Provide the (x, y) coordinate of the cell's center where the given text is located.  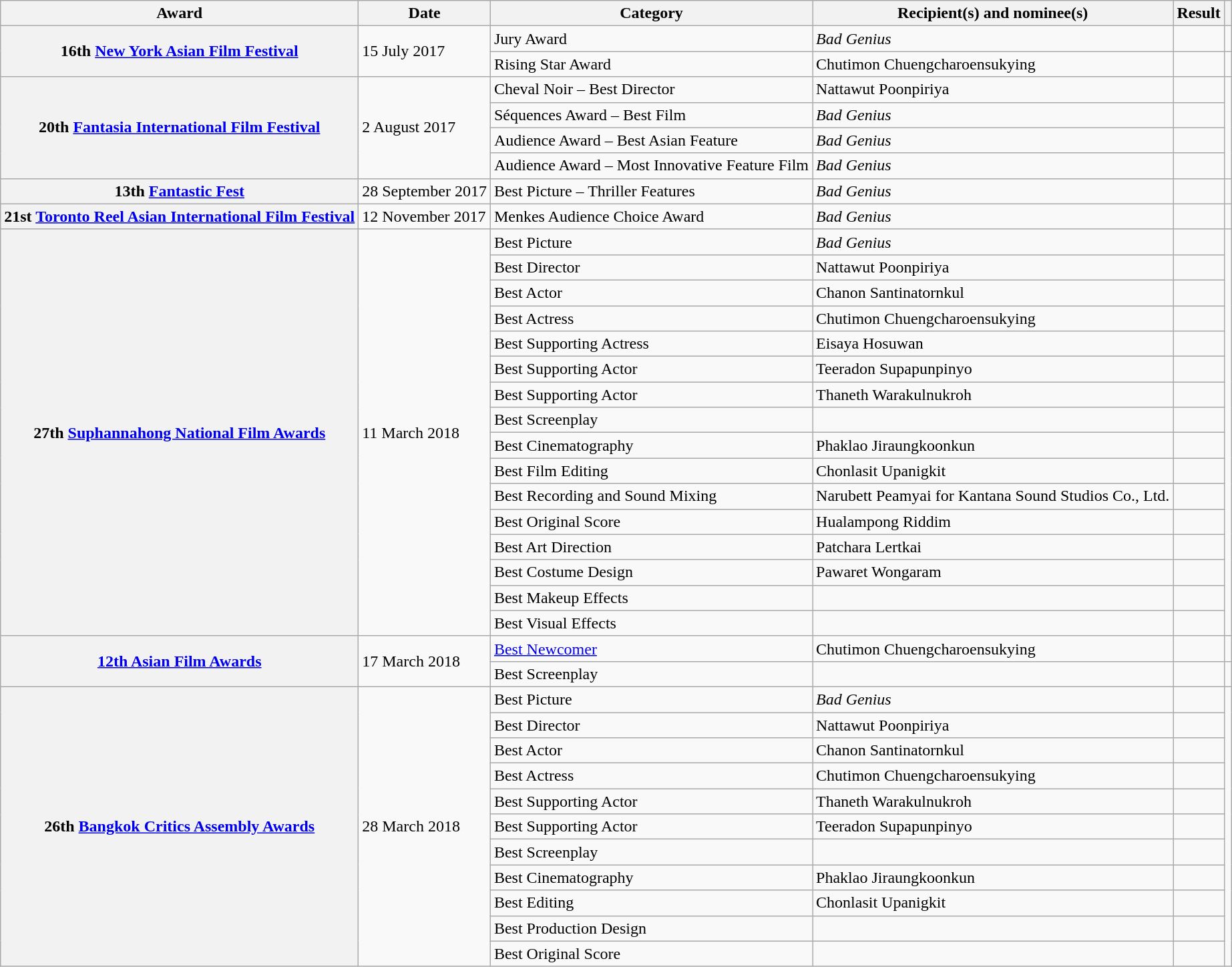
Best Supporting Actress (651, 344)
Result (1199, 13)
Menkes Audience Choice Award (651, 216)
Cheval Noir – Best Director (651, 89)
Date (425, 13)
16th New York Asian Film Festival (180, 51)
Best Picture – Thriller Features (651, 191)
Category (651, 13)
Audience Award – Most Innovative Feature Film (651, 166)
Best Art Direction (651, 547)
20th Fantasia International Film Festival (180, 128)
28 March 2018 (425, 827)
Best Costume Design (651, 572)
Hualampong Riddim (993, 522)
Best Production Design (651, 928)
Eisaya Hosuwan (993, 344)
17 March 2018 (425, 661)
27th Suphannahong National Film Awards (180, 433)
12 November 2017 (425, 216)
Best Newcomer (651, 648)
Rising Star Award (651, 64)
Award (180, 13)
Best Editing (651, 903)
11 March 2018 (425, 433)
28 September 2017 (425, 191)
Best Makeup Effects (651, 598)
2 August 2017 (425, 128)
21st Toronto Reel Asian International Film Festival (180, 216)
Patchara Lertkai (993, 547)
Best Visual Effects (651, 623)
Best Film Editing (651, 471)
Narubett Peamyai for Kantana Sound Studios Co., Ltd. (993, 496)
26th Bangkok Critics Assembly Awards (180, 827)
Recipient(s) and nominee(s) (993, 13)
13th Fantastic Fest (180, 191)
12th Asian Film Awards (180, 661)
15 July 2017 (425, 51)
Pawaret Wongaram (993, 572)
Best Recording and Sound Mixing (651, 496)
Jury Award (651, 39)
Séquences Award – Best Film (651, 115)
Audience Award – Best Asian Feature (651, 140)
